Pinpoint the cell where the given text exists, returning its [x, y] midpoint coordinate. 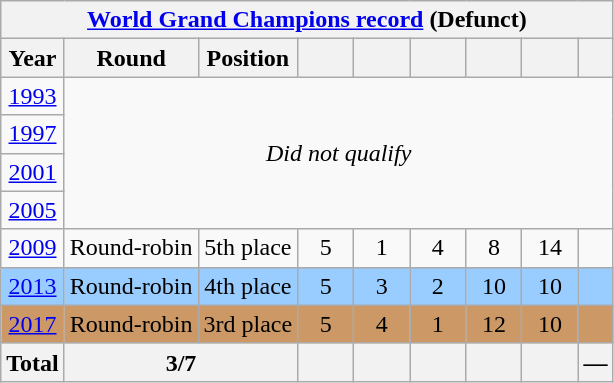
2009 [33, 248]
5th place [248, 248]
3/7 [180, 362]
3rd place [248, 324]
1997 [33, 134]
Year [33, 58]
14 [550, 248]
1993 [33, 96]
2013 [33, 286]
2001 [33, 172]
Total [33, 362]
Position [248, 58]
2017 [33, 324]
2005 [33, 210]
4th place [248, 286]
World Grand Champions record (Defunct) [307, 20]
8 [494, 248]
12 [494, 324]
Did not qualify [338, 153]
3 [382, 286]
— [596, 362]
Round [131, 58]
2 [438, 286]
